Return the (x, y) coordinate for the center point of the cell that contains the specified text.  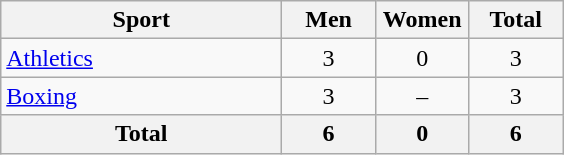
Boxing (142, 96)
Sport (142, 20)
– (422, 96)
Women (422, 20)
Men (329, 20)
Athletics (142, 58)
